Detect which cell encompasses the target text, then output its [x, y] center coordinate. 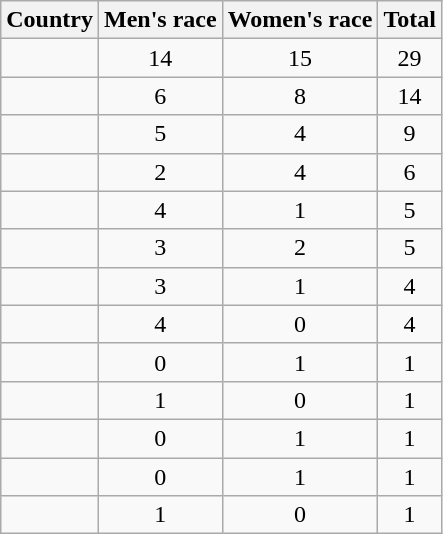
8 [300, 96]
15 [300, 58]
29 [410, 58]
Country [50, 20]
9 [410, 134]
Total [410, 20]
Men's race [160, 20]
Women's race [300, 20]
